Return (x, y) of the center of cell containing provided text 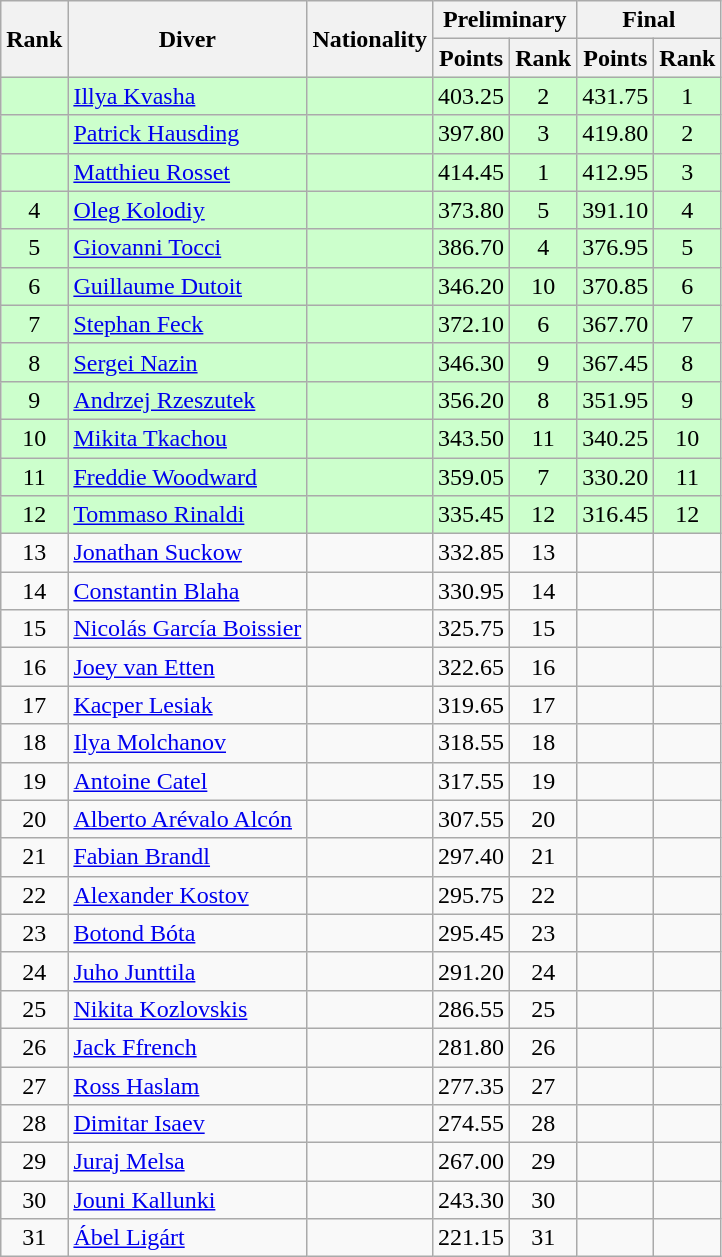
243.30 (472, 1200)
Nationality (370, 39)
376.95 (616, 248)
Patrick Hausding (188, 134)
295.45 (472, 933)
Sergei Nazin (188, 362)
Matthieu Rosset (188, 172)
281.80 (472, 1047)
372.10 (472, 324)
Ilya Molchanov (188, 743)
330.20 (616, 477)
Mikita Tkachou (188, 438)
419.80 (616, 134)
Ábel Ligárt (188, 1238)
373.80 (472, 210)
Nikita Kozlovskis (188, 1009)
346.20 (472, 286)
370.85 (616, 286)
351.95 (616, 400)
Giovanni Tocci (188, 248)
Alberto Arévalo Alcón (188, 819)
332.85 (472, 553)
Illya Kvasha (188, 96)
Alexander Kostov (188, 895)
412.95 (616, 172)
Jouni Kallunki (188, 1200)
367.45 (616, 362)
397.80 (472, 134)
Preliminary (505, 20)
Constantin Blaha (188, 591)
346.30 (472, 362)
267.00 (472, 1162)
Dimitar Isaev (188, 1124)
Jack Ffrench (188, 1047)
297.40 (472, 857)
Tommaso Rinaldi (188, 515)
291.20 (472, 971)
Jonathan Suckow (188, 553)
325.75 (472, 629)
Botond Bóta (188, 933)
343.50 (472, 438)
403.25 (472, 96)
277.35 (472, 1085)
318.55 (472, 743)
317.55 (472, 781)
391.10 (616, 210)
286.55 (472, 1009)
Antoine Catel (188, 781)
322.65 (472, 667)
316.45 (616, 515)
330.95 (472, 591)
386.70 (472, 248)
Kacper Lesiak (188, 705)
367.70 (616, 324)
274.55 (472, 1124)
221.15 (472, 1238)
Final (649, 20)
Stephan Feck (188, 324)
Ross Haslam (188, 1085)
335.45 (472, 515)
Oleg Kolodiy (188, 210)
Juho Junttila (188, 971)
Freddie Woodward (188, 477)
356.20 (472, 400)
340.25 (616, 438)
319.65 (472, 705)
414.45 (472, 172)
Juraj Melsa (188, 1162)
Nicolás García Boissier (188, 629)
431.75 (616, 96)
Fabian Brandl (188, 857)
Joey van Etten (188, 667)
359.05 (472, 477)
Guillaume Dutoit (188, 286)
Andrzej Rzeszutek (188, 400)
Diver (188, 39)
295.75 (472, 895)
307.55 (472, 819)
